Find where the given text appears and provide that cell's center as (X, Y) coordinate. 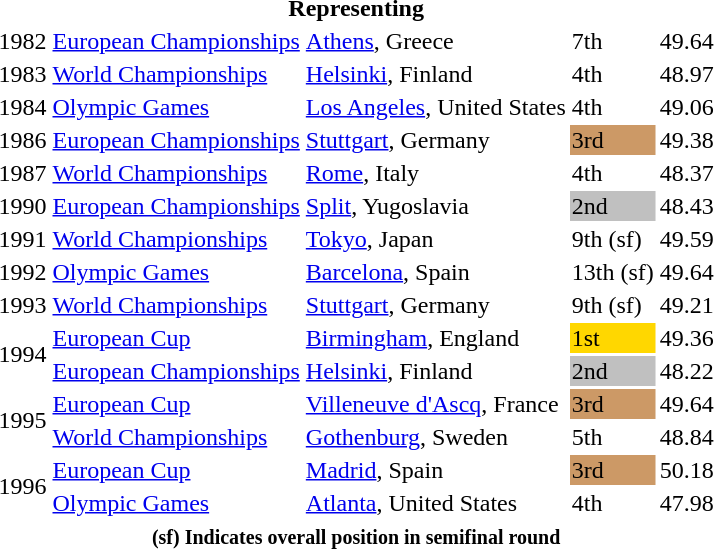
Villeneuve d'Ascq, France (436, 404)
7th (612, 41)
Split, Yugoslavia (436, 206)
Los Angeles, United States (436, 107)
Rome, Italy (436, 173)
13th (sf) (612, 272)
Atlanta, United States (436, 503)
Birmingham, England (436, 338)
Madrid, Spain (436, 470)
Athens, Greece (436, 41)
Barcelona, Spain (436, 272)
1st (612, 338)
5th (612, 437)
Gothenburg, Sweden (436, 437)
Tokyo, Japan (436, 239)
